Return [x, y] of the center of cell containing provided text 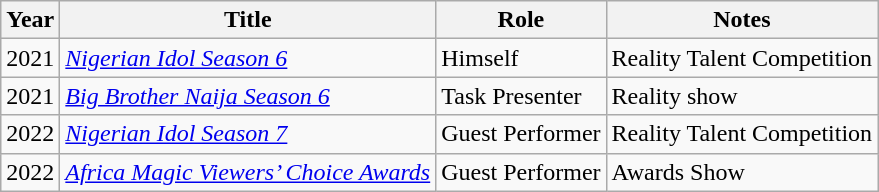
Himself [521, 58]
Notes [742, 20]
Role [521, 20]
Awards Show [742, 172]
Reality show [742, 96]
Title [248, 20]
Year [30, 20]
Big Brother Naija Season 6 [248, 96]
Nigerian Idol Season 7 [248, 134]
Africa Magic Viewers’ Choice Awards [248, 172]
Task Presenter [521, 96]
Nigerian Idol Season 6 [248, 58]
